For the text-containing cell, return its midpoint in (x, y) coordinate format. 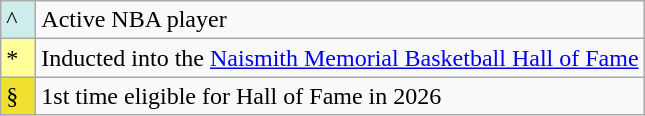
Active NBA player (340, 20)
* (18, 58)
1st time eligible for Hall of Fame in 2026 (340, 96)
^ (18, 20)
Inducted into the Naismith Memorial Basketball Hall of Fame (340, 58)
§ (18, 96)
